From the cell containing the given text, extract its center point as (x, y) coordinate. 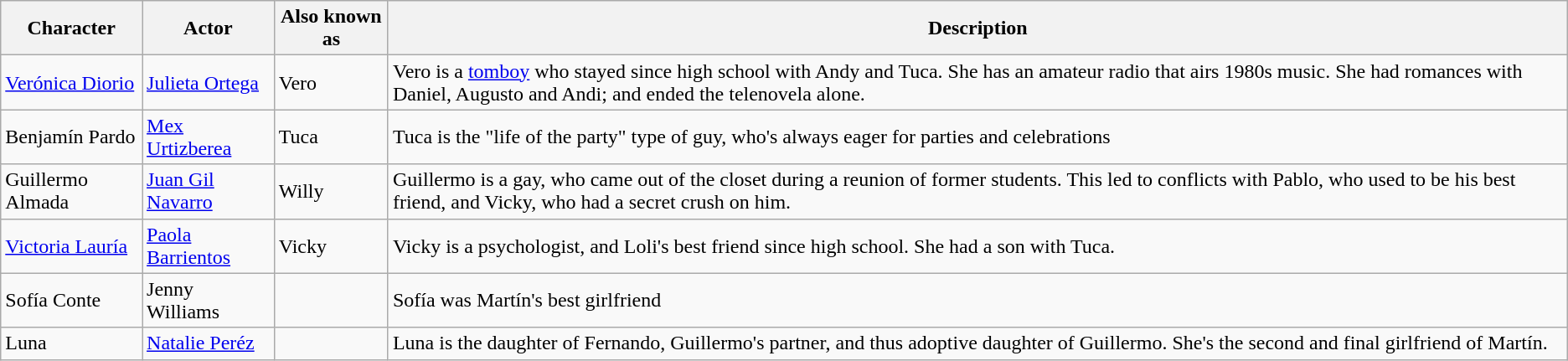
Sofía was Martín's best girlfriend (977, 300)
Benjamín Pardo (72, 137)
Jenny Williams (209, 300)
Verónica Diorio (72, 82)
Luna is the daughter of Fernando, Guillermo's partner, and thus adoptive daughter of Guillermo. She's the second and final girlfriend of Martín. (977, 343)
Guillermo Almada (72, 191)
Victoria Lauría (72, 246)
Character (72, 28)
Paola Barrientos (209, 246)
Also known as (331, 28)
Sofía Conte (72, 300)
Mex Urtizberea (209, 137)
Actor (209, 28)
Vicky (331, 246)
Natalie Peréz (209, 343)
Vicky is a psychologist, and Loli's best friend since high school. She had a son with Tuca. (977, 246)
Description (977, 28)
Juan Gil Navarro (209, 191)
Luna (72, 343)
Julieta Ortega (209, 82)
Vero (331, 82)
Tuca (331, 137)
Willy (331, 191)
Tuca is the "life of the party" type of guy, who's always eager for parties and celebrations (977, 137)
